Identify which cell holds the provided text, then report its [x, y] central coordinate. 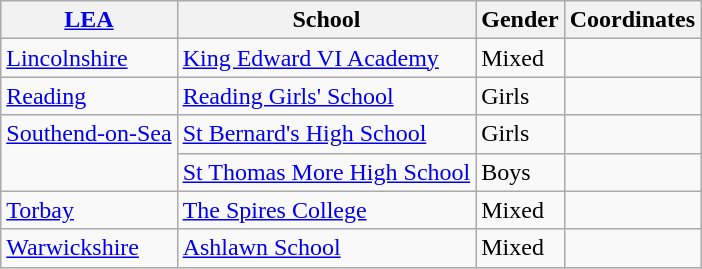
School [326, 20]
The Spires College [326, 210]
King Edward VI Academy [326, 58]
Southend-on-Sea [89, 153]
Reading Girls' School [326, 96]
LEA [89, 20]
Warwickshire [89, 248]
Ashlawn School [326, 248]
Reading [89, 96]
Coordinates [632, 20]
St Bernard's High School [326, 134]
St Thomas More High School [326, 172]
Torbay [89, 210]
Lincolnshire [89, 58]
Boys [520, 172]
Gender [520, 20]
